Locate the cell with the specified text and output its [X, Y] center coordinate. 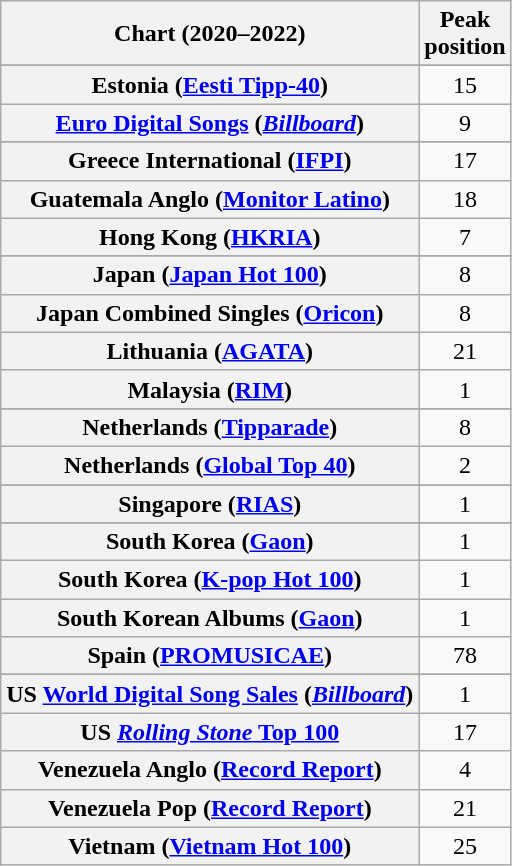
Greece International (IFPI) [210, 161]
South Korean Albums (Gaon) [210, 618]
South Korea (K-pop Hot 100) [210, 580]
15 [465, 85]
US World Digital Song Sales (Billboard) [210, 694]
Euro Digital Songs (Billboard) [210, 123]
Netherlands (Tipparade) [210, 427]
Venezuela Pop (Record Report) [210, 808]
South Korea (Gaon) [210, 542]
Singapore (RIAS) [210, 503]
Japan (Japan Hot 100) [210, 275]
Vietnam (Vietnam Hot 100) [210, 846]
Hong Kong (HKRIA) [210, 237]
Peakposition [465, 34]
Spain (PROMUSICAE) [210, 656]
25 [465, 846]
78 [465, 656]
Venezuela Anglo (Record Report) [210, 770]
Estonia (Eesti Tipp-40) [210, 85]
Netherlands (Global Top 40) [210, 465]
Lithuania (AGATA) [210, 351]
Japan Combined Singles (Oricon) [210, 313]
9 [465, 123]
7 [465, 237]
Guatemala Anglo (Monitor Latino) [210, 199]
4 [465, 770]
2 [465, 465]
Malaysia (RIM) [210, 389]
US Rolling Stone Top 100 [210, 732]
Chart (2020–2022) [210, 34]
18 [465, 199]
